From the cell containing the given text, extract its center point as (X, Y) coordinate. 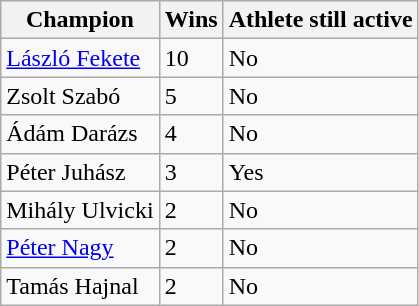
Zsolt Szabó (80, 96)
3 (191, 172)
Ádám Darázs (80, 134)
Péter Juhász (80, 172)
Tamás Hajnal (80, 286)
5 (191, 96)
Yes (320, 172)
Wins (191, 20)
Athlete still active (320, 20)
Mihály Ulvicki (80, 210)
Péter Nagy (80, 248)
Champion (80, 20)
4 (191, 134)
10 (191, 58)
László Fekete (80, 58)
